Scan for the cell matching the given text and deliver its (X, Y) coordinate at center. 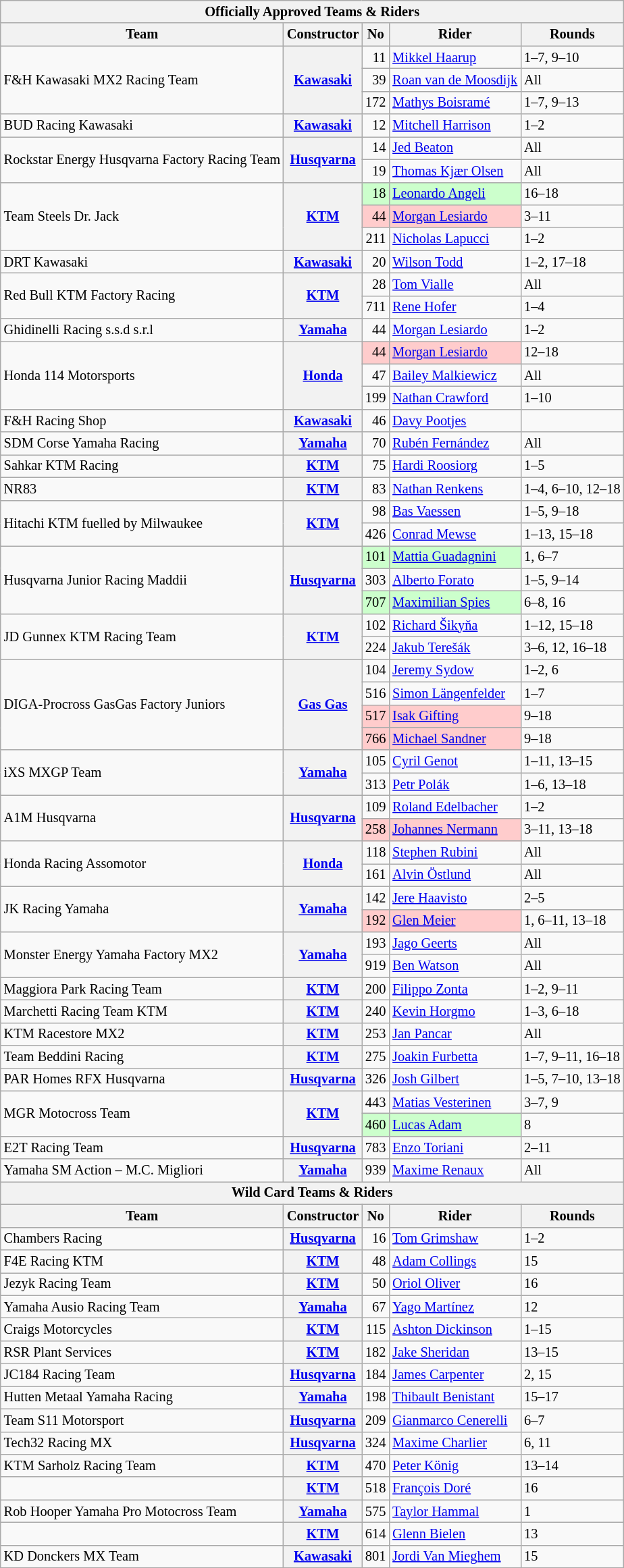
192 (375, 921)
2, 15 (572, 1375)
1–15 (572, 1329)
Hutten Metaal Yamaha Racing (142, 1397)
KTM Sarholz Racing Team (142, 1465)
Husqvarna Junior Racing Maddii (142, 579)
Maximilian Spies (455, 602)
Nathan Renkens (455, 489)
6, 11 (572, 1443)
3–11 (572, 216)
NR83 (142, 489)
Yago Martínez (455, 1307)
Bas Vaessen (455, 512)
313 (375, 784)
12–18 (572, 352)
Isak Gifting (455, 716)
Jeremy Sydow (455, 670)
109 (375, 807)
Mikkel Haarup (455, 57)
470 (375, 1465)
Stephen Rubini (455, 853)
Simon Längenfelder (455, 693)
Jake Sheridan (455, 1352)
28 (375, 284)
1–11, 13–15 (572, 761)
209 (375, 1420)
Johannes Nermann (455, 830)
1–7 (572, 693)
F&H Racing Shop (142, 421)
Red Bull KTM Factory Racing (142, 296)
766 (375, 738)
6–8, 16 (572, 602)
Jordi Van Mieghem (455, 1557)
13 (572, 1534)
1–7, 9–13 (572, 103)
KTM Racestore MX2 (142, 1034)
E2T Racing Team (142, 1147)
1–10 (572, 398)
15–17 (572, 1397)
Conrad Mewse (455, 534)
Glen Meier (455, 921)
1–2, 6 (572, 670)
Mathys Boisramé (455, 103)
1–2, 17–18 (572, 262)
75 (375, 466)
18 (375, 194)
8 (572, 1125)
6–7 (572, 1420)
Thibault Benistant (455, 1397)
Michael Sandner (455, 738)
184 (375, 1375)
Jed Beaton (455, 148)
Ben Watson (455, 966)
3–11, 13–18 (572, 830)
BUD Racing Kawasaki (142, 126)
172 (375, 103)
Craigs Motorcycles (142, 1329)
1–7, 9–11, 16–18 (572, 1057)
Jakub Terešák (455, 648)
Thomas Kjær Olsen (455, 171)
Joakin Furbetta (455, 1057)
Maxime Renaux (455, 1170)
46 (375, 421)
Taylor Hammal (455, 1511)
1–4 (572, 307)
Filippo Zonta (455, 989)
Jere Haavisto (455, 898)
460 (375, 1125)
Adam Collings (455, 1261)
1–7, 9–10 (572, 57)
Bailey Malkiewicz (455, 375)
324 (375, 1443)
11 (375, 57)
102 (375, 625)
Honda 114 Motorsports (142, 375)
198 (375, 1397)
919 (375, 966)
1, 6–7 (572, 557)
517 (375, 716)
Alberto Forato (455, 580)
50 (375, 1284)
2–11 (572, 1147)
Nathan Crawford (455, 398)
DIGA-Procross GasGas Factory Juniors (142, 705)
RSR Plant Services (142, 1352)
47 (375, 375)
48 (375, 1261)
240 (375, 1011)
Tom Vialle (455, 284)
1–5, 9–18 (572, 512)
193 (375, 943)
614 (375, 1534)
253 (375, 1034)
Jan Pancar (455, 1034)
1–5, 7–10, 13–18 (572, 1079)
Monster Energy Yamaha Factory MX2 (142, 954)
Mattia Guadagnini (455, 557)
Oriol Oliver (455, 1284)
Hitachi KTM fuelled by Milwaukee (142, 522)
Leonardo Angeli (455, 194)
518 (375, 1488)
PAR Homes RFX Husqvarna (142, 1079)
Marchetti Racing Team KTM (142, 1011)
275 (375, 1057)
1–13, 15–18 (572, 534)
Yamaha Ausio Racing Team (142, 1307)
101 (375, 557)
F&H Kawasaki MX2 Racing Team (142, 80)
Roan van de Moosdijk (455, 80)
JK Racing Yamaha (142, 909)
211 (375, 239)
Lucas Adam (455, 1125)
182 (375, 1352)
161 (375, 875)
Maggiora Park Racing Team (142, 989)
104 (375, 670)
303 (375, 580)
Team S11 Motorsport (142, 1420)
707 (375, 602)
443 (375, 1102)
711 (375, 307)
1 (572, 1511)
Enzo Toriani (455, 1147)
Nicholas Lapucci (455, 239)
1–5 (572, 466)
67 (375, 1307)
James Carpenter (455, 1375)
KD Donckers MX Team (142, 1557)
Rockstar Energy Husqvarna Factory Racing Team (142, 159)
Chambers Racing (142, 1239)
Yamaha SM Action – M.C. Migliori (142, 1170)
Gianmarco Cenerelli (455, 1420)
2–5 (572, 898)
Rubén Fernández (455, 443)
Jezyk Racing Team (142, 1284)
326 (375, 1079)
13–14 (572, 1465)
801 (375, 1557)
Richard Šikyňa (455, 625)
1–5, 9–14 (572, 580)
Glenn Bielen (455, 1534)
575 (375, 1511)
118 (375, 853)
19 (375, 171)
F4E Racing KTM (142, 1261)
Honda Racing Assomotor (142, 864)
Ghidinelli Racing s.s.d s.r.l (142, 330)
258 (375, 830)
Mitchell Harrison (455, 126)
1–6, 13–18 (572, 784)
1–2, 9–11 (572, 989)
1–12, 15–18 (572, 625)
Roland Edelbacher (455, 807)
Sahkar KTM Racing (142, 466)
Ashton Dickinson (455, 1329)
70 (375, 443)
Maxime Charlier (455, 1443)
DRT Kawasaki (142, 262)
A1M Husqvarna (142, 818)
Gas Gas (323, 705)
JC184 Racing Team (142, 1375)
iXS MXGP Team (142, 772)
39 (375, 80)
François Doré (455, 1488)
Wild Card Teams & Riders (312, 1193)
199 (375, 398)
Kevin Horgmo (455, 1011)
Davy Pootjes (455, 421)
Alvin Östlund (455, 875)
20 (375, 262)
Josh Gilbert (455, 1079)
939 (375, 1170)
JD Gunnex KTM Racing Team (142, 636)
1–3, 6–18 (572, 1011)
783 (375, 1147)
13–15 (572, 1352)
MGR Motocross Team (142, 1114)
200 (375, 989)
Petr Polák (455, 784)
Team Beddini Racing (142, 1057)
1, 6–11, 13–18 (572, 921)
16–18 (572, 194)
105 (375, 761)
14 (375, 148)
Wilson Todd (455, 262)
224 (375, 648)
Rene Hofer (455, 307)
426 (375, 534)
142 (375, 898)
Jago Geerts (455, 943)
115 (375, 1329)
Matias Vesterinen (455, 1102)
83 (375, 489)
Officially Approved Teams & Riders (312, 11)
Peter König (455, 1465)
3–7, 9 (572, 1102)
Cyril Genot (455, 761)
Hardi Roosiorg (455, 466)
516 (375, 693)
3–6, 12, 16–18 (572, 648)
Rob Hooper Yamaha Pro Motocross Team (142, 1511)
Tom Grimshaw (455, 1239)
1–4, 6–10, 12–18 (572, 489)
SDM Corse Yamaha Racing (142, 443)
98 (375, 512)
Tech32 Racing MX (142, 1443)
Team Steels Dr. Jack (142, 216)
